Return the (X, Y) coordinate for the center point of the cell that contains the specified text.  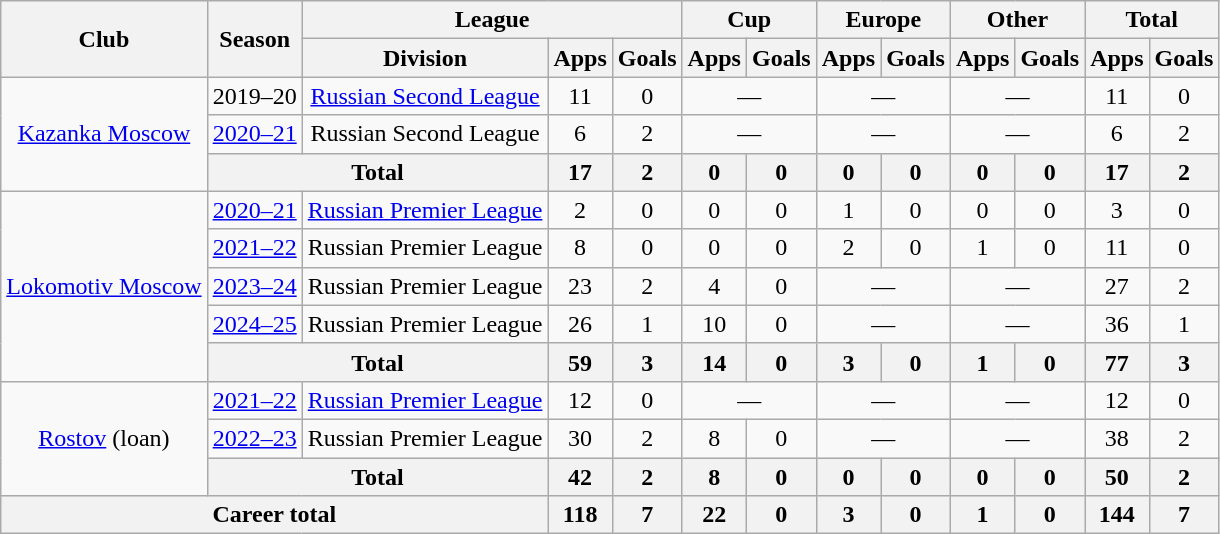
League (492, 20)
Cup (749, 20)
4 (714, 286)
10 (714, 324)
Club (104, 39)
Division (425, 58)
Lokomotiv Moscow (104, 286)
36 (1117, 324)
59 (580, 362)
144 (1117, 515)
27 (1117, 286)
77 (1117, 362)
14 (714, 362)
26 (580, 324)
2022–23 (254, 438)
Season (254, 39)
2023–24 (254, 286)
23 (580, 286)
30 (580, 438)
Rostov (loan) (104, 438)
Kazanka Moscow (104, 134)
118 (580, 515)
22 (714, 515)
50 (1117, 477)
2024–25 (254, 324)
38 (1117, 438)
42 (580, 477)
2019–20 (254, 96)
Europe (883, 20)
Career total (274, 515)
Other (1017, 20)
